Return the (X, Y) coordinate for the center point of the cell that contains the specified text.  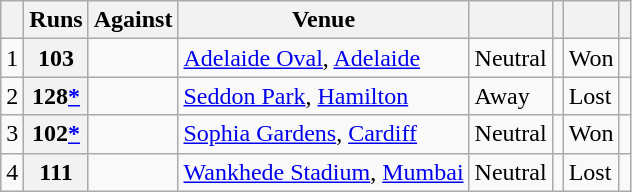
Away (510, 96)
103 (56, 58)
1 (12, 58)
111 (56, 172)
Seddon Park, Hamilton (324, 96)
Runs (56, 20)
Sophia Gardens, Cardiff (324, 134)
3 (12, 134)
Adelaide Oval, Adelaide (324, 58)
Against (133, 20)
4 (12, 172)
Wankhede Stadium, Mumbai (324, 172)
2 (12, 96)
102* (56, 134)
Venue (324, 20)
128* (56, 96)
